Locate the cell with the specified text and output its [x, y] center coordinate. 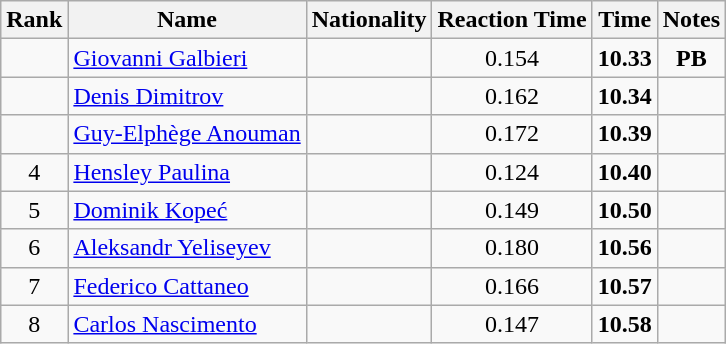
Aleksandr Yeliseyev [187, 248]
10.33 [624, 58]
0.172 [512, 134]
Guy-Elphège Anouman [187, 134]
10.34 [624, 96]
0.124 [512, 172]
0.180 [512, 248]
10.58 [624, 324]
0.166 [512, 286]
Reaction Time [512, 20]
4 [34, 172]
PB [691, 58]
Federico Cattaneo [187, 286]
8 [34, 324]
10.56 [624, 248]
Name [187, 20]
6 [34, 248]
0.149 [512, 210]
10.57 [624, 286]
0.162 [512, 96]
Denis Dimitrov [187, 96]
Carlos Nascimento [187, 324]
Nationality [369, 20]
0.147 [512, 324]
10.50 [624, 210]
7 [34, 286]
Rank [34, 20]
10.39 [624, 134]
Hensley Paulina [187, 172]
0.154 [512, 58]
Dominik Kopeć [187, 210]
Giovanni Galbieri [187, 58]
10.40 [624, 172]
Time [624, 20]
5 [34, 210]
Notes [691, 20]
